Scan for the cell matching the given text and deliver its [x, y] coordinate at center. 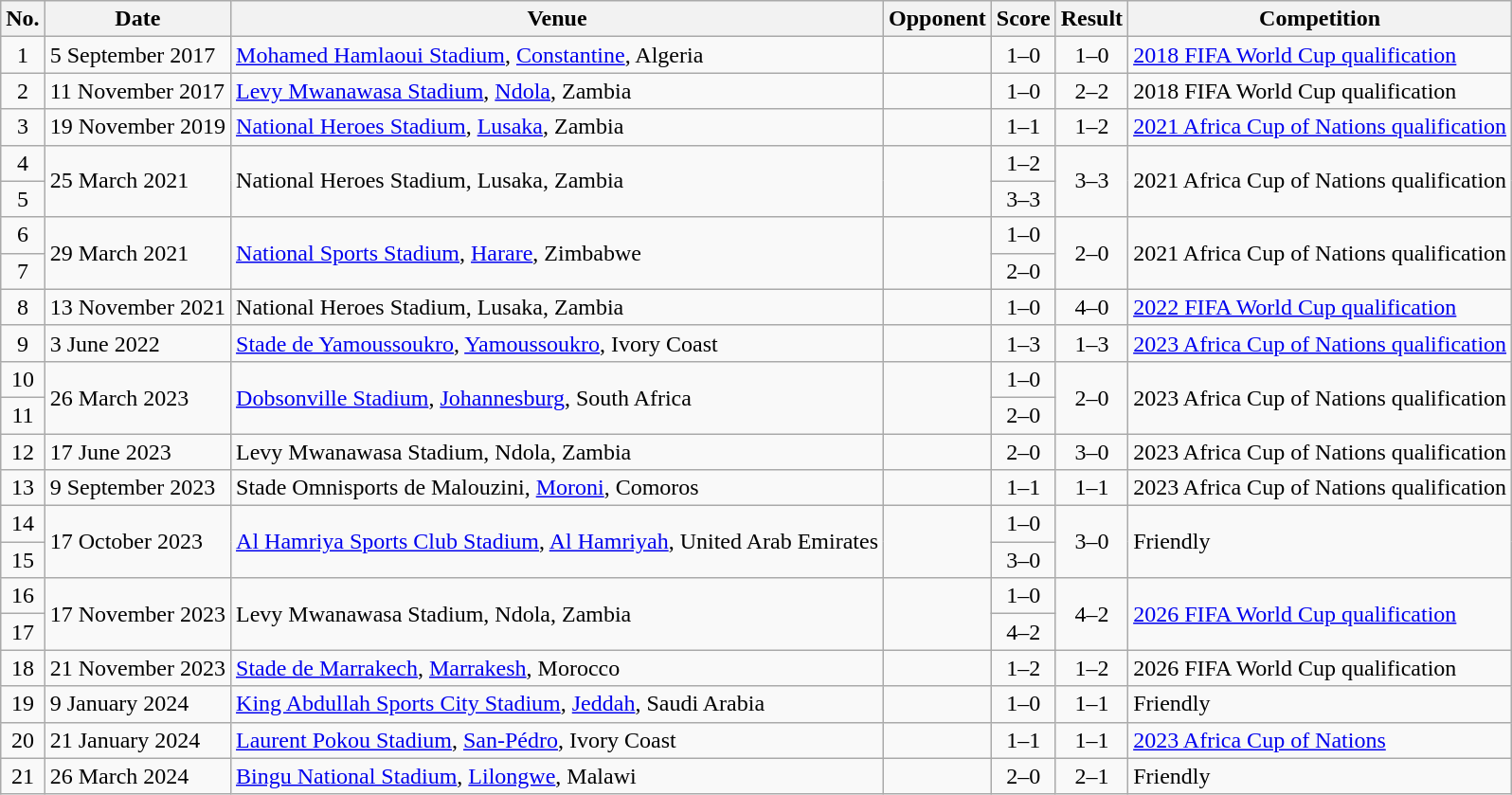
3 [23, 127]
12 [23, 452]
2–1 [1091, 776]
16 [23, 596]
5 [23, 199]
8 [23, 307]
17 [23, 632]
19 November 2019 [137, 127]
5 September 2017 [137, 55]
Stade de Yamoussoukro, Yamoussoukro, Ivory Coast [557, 343]
26 March 2023 [137, 397]
17 June 2023 [137, 452]
26 March 2024 [137, 776]
21 [23, 776]
2 [23, 91]
National Sports Stadium, Harare, Zimbabwe [557, 253]
13 November 2021 [137, 307]
No. [23, 19]
6 [23, 235]
18 [23, 668]
10 [23, 379]
2–2 [1091, 91]
Score [1023, 19]
2022 FIFA World Cup qualification [1321, 307]
9 September 2023 [137, 488]
Laurent Pokou Stadium, San-Pédro, Ivory Coast [557, 740]
4 [23, 163]
11 November 2017 [137, 91]
21 November 2023 [137, 668]
4–0 [1091, 307]
9 January 2024 [137, 704]
3 June 2022 [137, 343]
29 March 2021 [137, 253]
15 [23, 560]
21 January 2024 [137, 740]
Mohamed Hamlaoui Stadium, Constantine, Algeria [557, 55]
Bingu National Stadium, Lilongwe, Malawi [557, 776]
9 [23, 343]
14 [23, 524]
Opponent [938, 19]
11 [23, 415]
1 [23, 55]
Dobsonville Stadium, Johannesburg, South Africa [557, 397]
7 [23, 271]
25 March 2021 [137, 181]
13 [23, 488]
King Abdullah Sports City Stadium, Jeddah, Saudi Arabia [557, 704]
20 [23, 740]
2023 Africa Cup of Nations [1321, 740]
17 October 2023 [137, 542]
19 [23, 704]
Venue [557, 19]
17 November 2023 [137, 614]
Date [137, 19]
Stade Omnisports de Malouzini, Moroni, Comoros [557, 488]
Result [1091, 19]
Stade de Marrakech, Marrakesh, Morocco [557, 668]
Competition [1321, 19]
Al Hamriya Sports Club Stadium, Al Hamriyah, United Arab Emirates [557, 542]
